From the cell containing the given text, extract its center point as (x, y) coordinate. 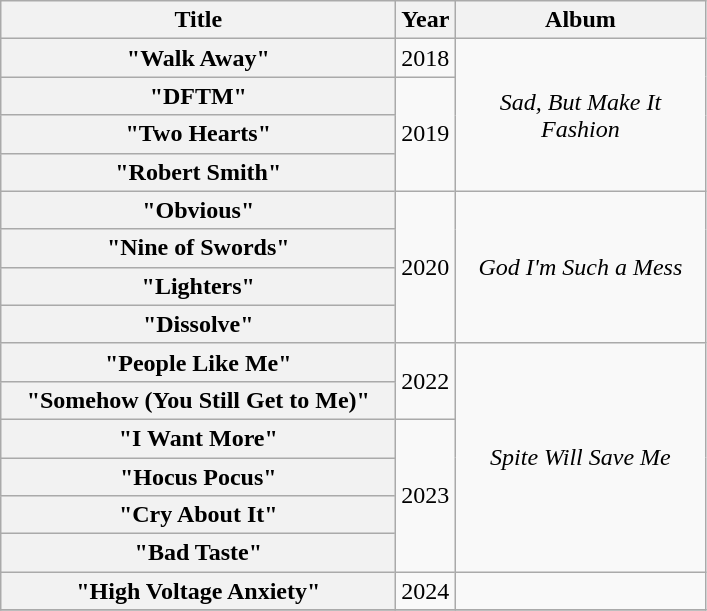
Sad, But Make It Fashion (580, 115)
"Cry About It" (198, 515)
2020 (426, 267)
"Dissolve" (198, 324)
"Somehow (You Still Get to Me)" (198, 400)
"Walk Away" (198, 58)
"I Want More" (198, 438)
2024 (426, 591)
"Obvious" (198, 210)
"Hocus Pocus" (198, 477)
2019 (426, 134)
2018 (426, 58)
"Bad Taste" (198, 553)
2022 (426, 381)
"Robert Smith" (198, 172)
"Lighters" (198, 286)
Album (580, 20)
2023 (426, 495)
Spite Will Save Me (580, 457)
"People Like Me" (198, 362)
"Two Hearts" (198, 134)
Title (198, 20)
"DFTM" (198, 96)
Year (426, 20)
"Nine of Swords" (198, 248)
God I'm Such a Mess (580, 267)
"High Voltage Anxiety" (198, 591)
